Scan for the cell matching the given text and deliver its [X, Y] coordinate at center. 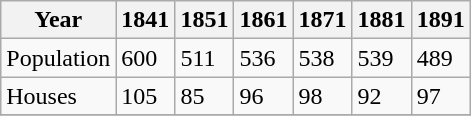
Year [58, 20]
1881 [382, 20]
Population [58, 58]
539 [382, 58]
538 [322, 58]
105 [146, 96]
Houses [58, 96]
1871 [322, 20]
1861 [264, 20]
92 [382, 96]
96 [264, 96]
489 [440, 58]
511 [204, 58]
1841 [146, 20]
98 [322, 96]
1851 [204, 20]
85 [204, 96]
536 [264, 58]
97 [440, 96]
600 [146, 58]
1891 [440, 20]
